Pinpoint the cell where the given text exists, returning its (X, Y) midpoint coordinate. 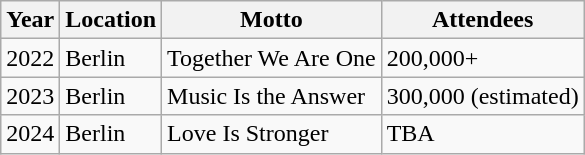
Year (30, 20)
Attendees (482, 20)
Music Is the Answer (272, 96)
Together We Are One (272, 58)
Motto (272, 20)
Location (111, 20)
Love Is Stronger (272, 134)
300,000 (estimated) (482, 96)
2023 (30, 96)
2022 (30, 58)
TBA (482, 134)
200,000+ (482, 58)
2024 (30, 134)
